Pinpoint the cell where the given text exists, returning its [x, y] midpoint coordinate. 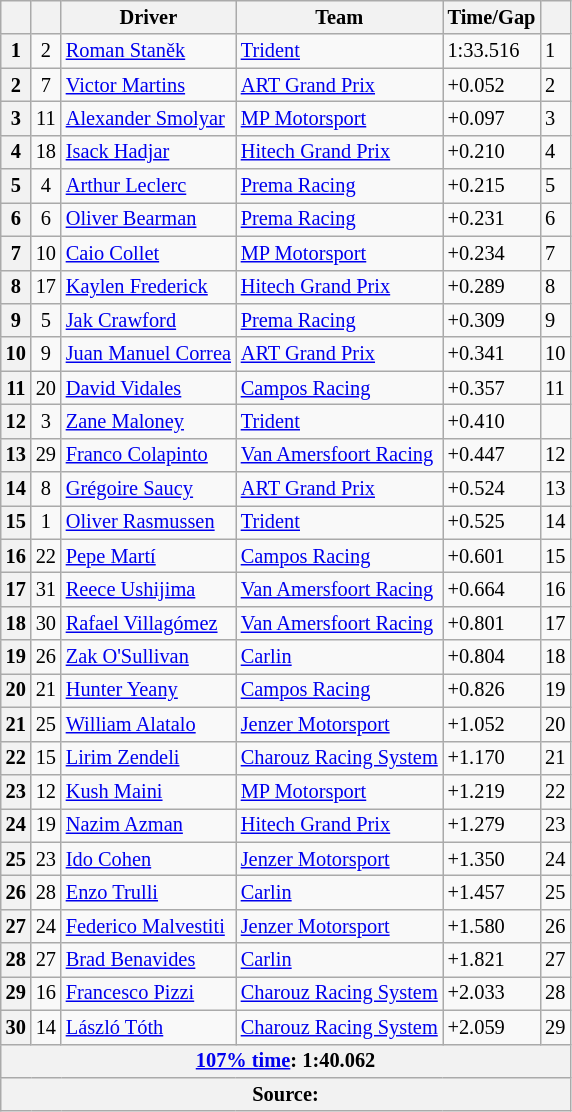
Driver [148, 17]
+1.350 [492, 859]
Ido Cohen [148, 859]
+2.059 [492, 1027]
Arthur Leclerc [148, 186]
Caio Collet [148, 253]
31 [46, 589]
Reece Ushijima [148, 589]
Francesco Pizzi [148, 993]
+0.231 [492, 219]
+0.234 [492, 253]
+0.097 [492, 118]
+0.210 [492, 152]
+0.357 [492, 388]
+0.215 [492, 186]
+1.052 [492, 724]
Franco Colapinto [148, 455]
Federico Malvestiti [148, 926]
Rafael Villagómez [148, 623]
David Vidales [148, 388]
+0.801 [492, 623]
+0.052 [492, 85]
+0.410 [492, 421]
Grégoire Saucy [148, 489]
Oliver Bearman [148, 219]
Lirim Zendeli [148, 758]
+0.309 [492, 320]
Zane Maloney [148, 421]
Juan Manuel Correa [148, 354]
+0.447 [492, 455]
Isack Hadjar [148, 152]
+0.826 [492, 690]
Oliver Rasmussen [148, 522]
+1.580 [492, 926]
Source: [286, 1094]
+0.601 [492, 556]
+0.664 [492, 589]
Pepe Martí [148, 556]
+1.457 [492, 892]
+1.170 [492, 758]
Nazim Azman [148, 825]
Kaylen Frederick [148, 287]
László Tóth [148, 1027]
+0.804 [492, 657]
+2.033 [492, 993]
Enzo Trulli [148, 892]
+1.821 [492, 960]
+1.279 [492, 825]
+0.289 [492, 287]
+0.341 [492, 354]
1:33.516 [492, 51]
Roman Staněk [148, 51]
Kush Maini [148, 791]
+0.524 [492, 489]
Time/Gap [492, 17]
Victor Martins [148, 85]
Hunter Yeany [148, 690]
Alexander Smolyar [148, 118]
+0.525 [492, 522]
Jak Crawford [148, 320]
Zak O'Sullivan [148, 657]
Brad Benavides [148, 960]
Team [340, 17]
107% time: 1:40.062 [286, 1061]
+1.219 [492, 791]
William Alatalo [148, 724]
